Determine the [X, Y] coordinate at the center of the cell enclosing the given text.  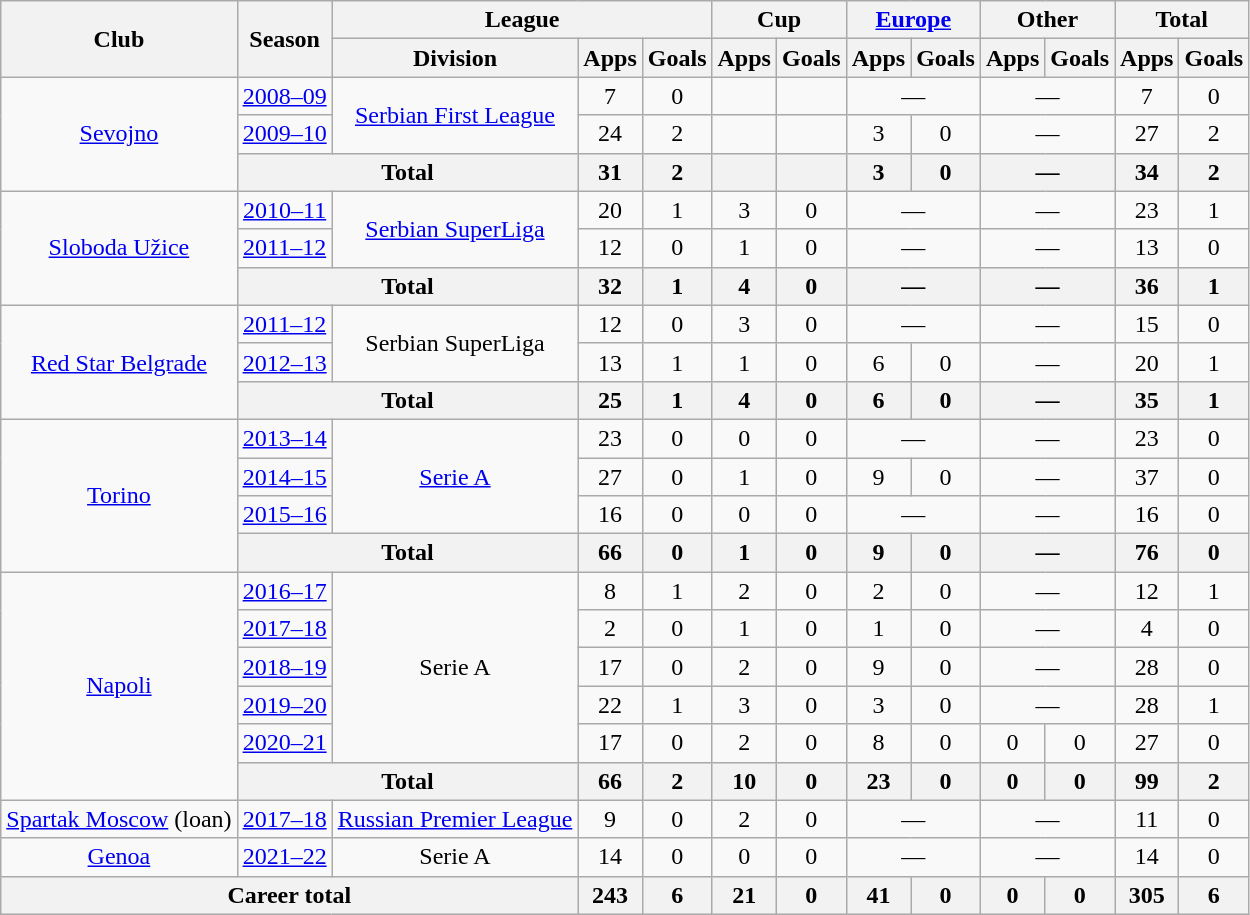
37 [1147, 477]
Spartak Moscow (loan) [119, 819]
Red Star Belgrade [119, 362]
305 [1147, 895]
35 [1147, 400]
2020–21 [284, 743]
2015–16 [284, 515]
2019–20 [284, 705]
76 [1147, 553]
Russian Premier League [455, 819]
41 [878, 895]
2013–14 [284, 438]
2010–11 [284, 210]
Sloboda Užice [119, 248]
Club [119, 39]
Cup [779, 20]
Torino [119, 495]
15 [1147, 324]
2014–15 [284, 477]
Season [284, 39]
32 [610, 286]
34 [1147, 172]
Genoa [119, 857]
Europe [913, 20]
Sevojno [119, 134]
2021–22 [284, 857]
22 [610, 705]
Napoli [119, 686]
10 [744, 781]
25 [610, 400]
31 [610, 172]
36 [1147, 286]
21 [744, 895]
11 [1147, 819]
243 [610, 895]
Career total [290, 895]
Division [455, 58]
League [522, 20]
2012–13 [284, 362]
2016–17 [284, 591]
2008–09 [284, 96]
Other [1047, 20]
2009–10 [284, 134]
Serbian First League [455, 115]
99 [1147, 781]
2018–19 [284, 667]
24 [610, 134]
